Scan for the cell matching the given text and deliver its [X, Y] coordinate at center. 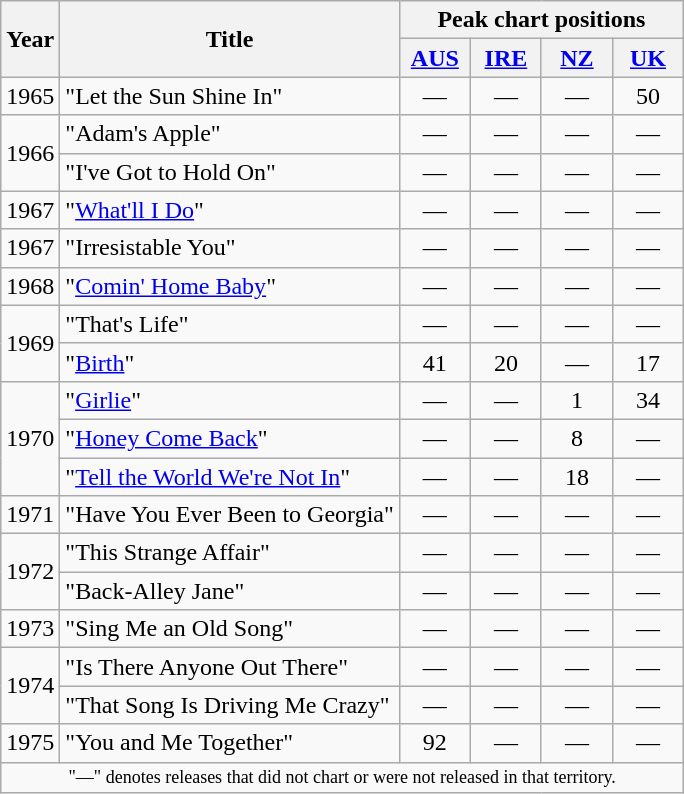
Peak chart positions [541, 20]
1974 [30, 686]
1973 [30, 629]
Year [30, 39]
1972 [30, 572]
UK [648, 58]
"Honey Come Back" [230, 438]
"I've Got to Hold On" [230, 172]
1970 [30, 438]
17 [648, 362]
8 [576, 438]
"Is There Anyone Out There" [230, 667]
"Girlie" [230, 400]
"Adam's Apple" [230, 134]
AUS [434, 58]
18 [576, 477]
20 [506, 362]
IRE [506, 58]
41 [434, 362]
50 [648, 96]
1971 [30, 515]
34 [648, 400]
92 [434, 743]
1966 [30, 153]
"Birth" [230, 362]
"That's Life" [230, 324]
NZ [576, 58]
"Back-Alley Jane" [230, 591]
1969 [30, 343]
1975 [30, 743]
1968 [30, 286]
"Irresistable You" [230, 248]
"This Strange Affair" [230, 553]
"That Song Is Driving Me Crazy" [230, 705]
"Sing Me an Old Song" [230, 629]
Title [230, 39]
"—" denotes releases that did not chart or were not released in that territory. [342, 778]
"What'll I Do" [230, 210]
"Tell the World We're Not In" [230, 477]
"Let the Sun Shine In" [230, 96]
1 [576, 400]
"You and Me Together" [230, 743]
1965 [30, 96]
"Comin' Home Baby" [230, 286]
"Have You Ever Been to Georgia" [230, 515]
